Output the (X, Y) coordinate of the center of the cell containing the given text.  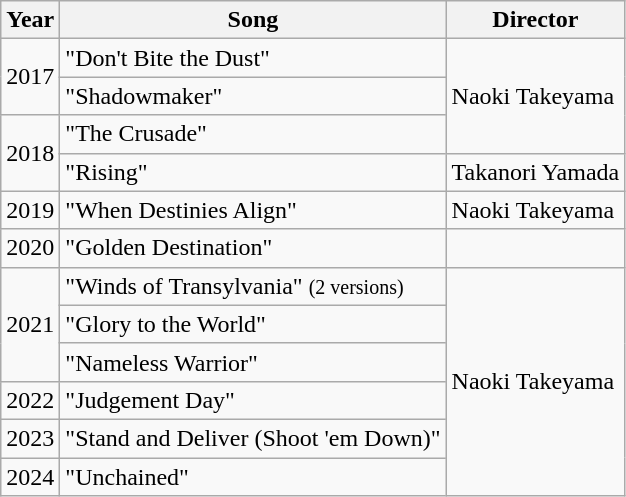
"Winds of Transylvania" (2 versions) (253, 286)
"When Destinies Align" (253, 210)
"Don't Bite the Dust" (253, 58)
Takanori Yamada (536, 172)
"Rising" (253, 172)
2019 (30, 210)
"The Crusade" (253, 134)
"Shadowmaker" (253, 96)
2017 (30, 77)
"Stand and Deliver (Shoot 'em Down)" (253, 438)
"Golden Destination" (253, 248)
2022 (30, 400)
2024 (30, 477)
2020 (30, 248)
2018 (30, 153)
Song (253, 20)
"Nameless Warrior" (253, 362)
Year (30, 20)
"Glory to the World" (253, 324)
2021 (30, 324)
"Unchained" (253, 477)
2023 (30, 438)
"Judgement Day" (253, 400)
Director (536, 20)
